Identify which cell holds the provided text, then report its (X, Y) central coordinate. 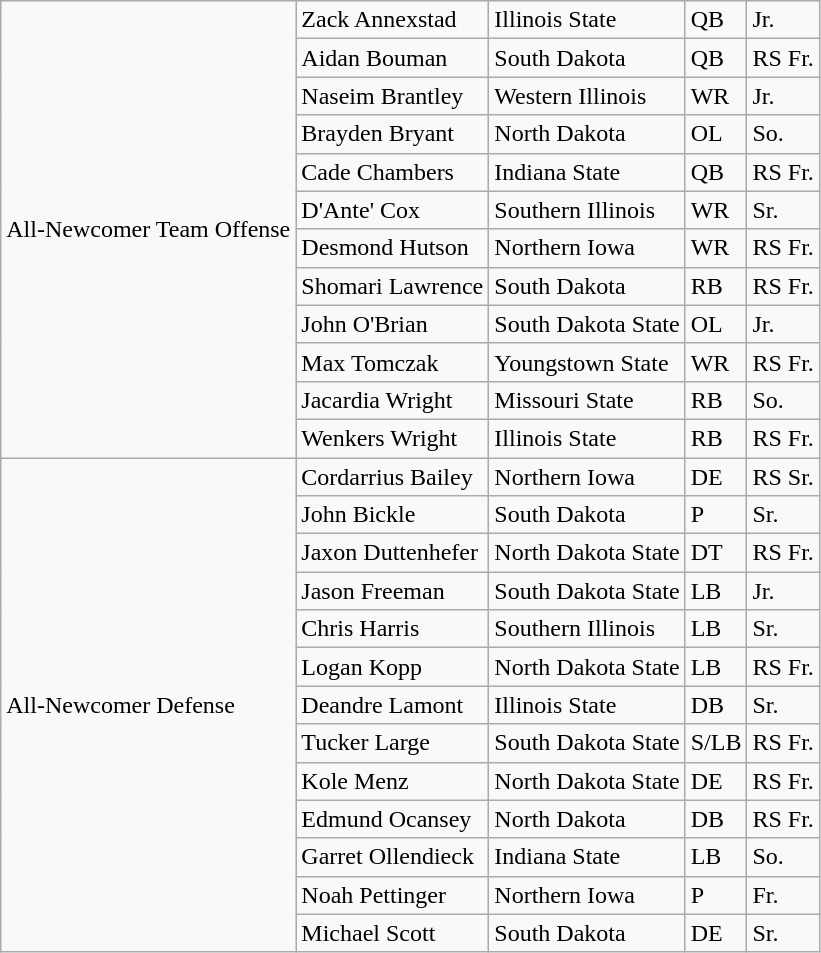
Desmond Hutson (392, 248)
DT (716, 553)
RS Sr. (783, 477)
Max Tomczak (392, 362)
Tucker Large (392, 743)
S/LB (716, 743)
Cordarrius Bailey (392, 477)
John Bickle (392, 515)
Zack Annexstad (392, 20)
Naseim Brantley (392, 96)
Shomari Lawrence (392, 286)
Jason Freeman (392, 591)
Brayden Bryant (392, 134)
Missouri State (587, 400)
D'Ante' Cox (392, 210)
Noah Pettinger (392, 895)
All-Newcomer Defense (148, 706)
Western Illinois (587, 96)
Jacardia Wright (392, 400)
John O'Brian (392, 324)
Chris Harris (392, 629)
Aidan Bouman (392, 58)
Youngstown State (587, 362)
Logan Kopp (392, 667)
Fr. (783, 895)
Deandre Lamont (392, 705)
Garret Ollendieck (392, 857)
Kole Menz (392, 781)
Edmund Ocansey (392, 819)
Jaxon Duttenhefer (392, 553)
Cade Chambers (392, 172)
All-Newcomer Team Offense (148, 230)
Wenkers Wright (392, 438)
Michael Scott (392, 933)
